Extract the (X, Y) coordinate from the center of the cell holding the provided text.  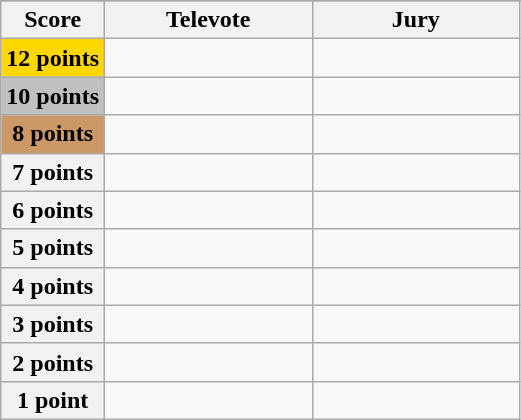
10 points (53, 96)
2 points (53, 362)
Score (53, 20)
6 points (53, 210)
5 points (53, 248)
Jury (416, 20)
7 points (53, 172)
8 points (53, 134)
4 points (53, 286)
Televote (209, 20)
3 points (53, 324)
1 point (53, 400)
12 points (53, 58)
